Return [X, Y] of the center of cell containing provided text 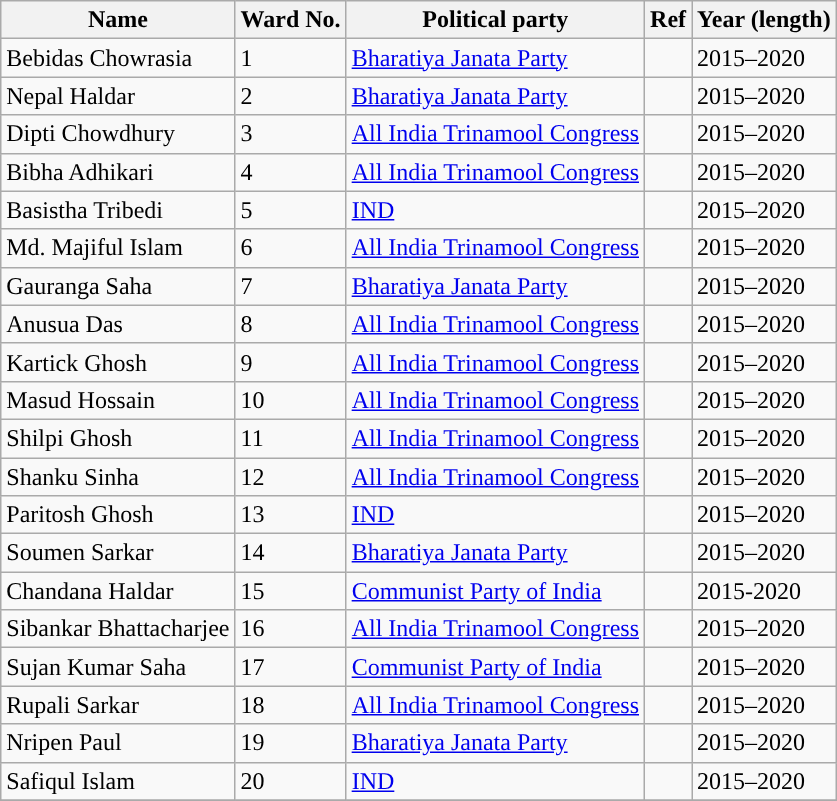
Nepal Haldar [118, 96]
5 [290, 210]
Bebidas Chowrasia [118, 58]
Sujan Kumar Saha [118, 667]
Md. Majiful Islam [118, 248]
Safiqul Islam [118, 781]
14 [290, 553]
1 [290, 58]
Basistha Tribedi [118, 210]
16 [290, 629]
Year (length) [764, 20]
Ref [668, 20]
2015-2020 [764, 591]
Ward No. [290, 20]
Sibankar Bhattacharjee [118, 629]
Rupali Sarkar [118, 705]
8 [290, 324]
18 [290, 705]
Gauranga Saha [118, 286]
Dipti Chowdhury [118, 134]
15 [290, 591]
19 [290, 743]
Anusua Das [118, 324]
Chandana Haldar [118, 591]
Shanku Sinha [118, 477]
Kartick Ghosh [118, 362]
Political party [495, 20]
9 [290, 362]
10 [290, 400]
7 [290, 286]
Name [118, 20]
12 [290, 477]
2 [290, 96]
13 [290, 515]
20 [290, 781]
3 [290, 134]
17 [290, 667]
Soumen Sarkar [118, 553]
Shilpi Ghosh [118, 438]
11 [290, 438]
4 [290, 172]
Paritosh Ghosh [118, 515]
Nripen Paul [118, 743]
Bibha Adhikari [118, 172]
Masud Hossain [118, 400]
6 [290, 248]
